Return the (X, Y) coordinate for the center point of the cell that contains the specified text.  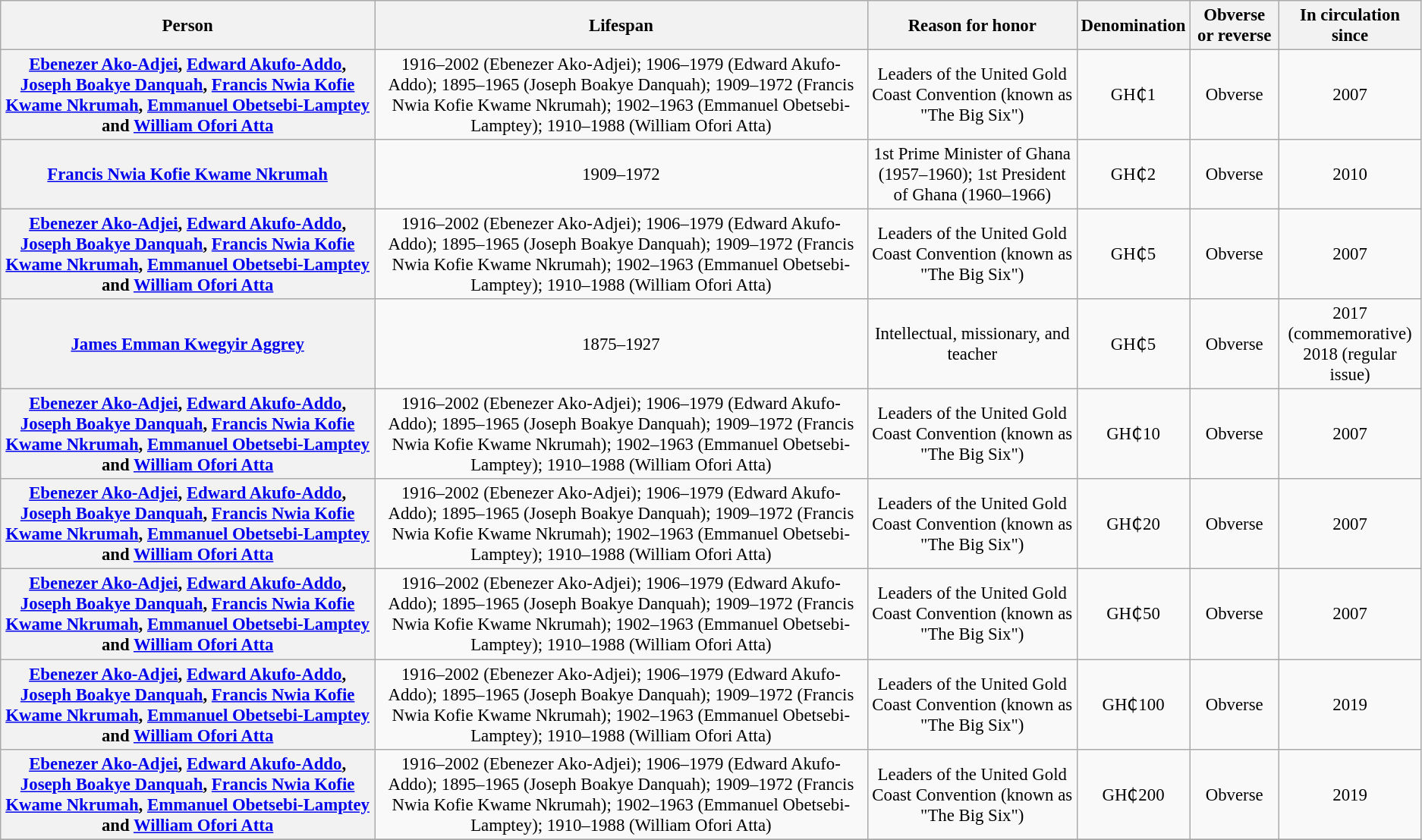
2010 (1351, 175)
1875–1927 (621, 344)
GH₵1 (1134, 96)
1909–1972 (621, 175)
In circulation since (1351, 26)
GH₵10 (1134, 434)
Intellectual, missionary, and teacher (972, 344)
2017 (commemorative)2018 (regular issue) (1351, 344)
1st Prime Minister of Ghana (1957–1960); 1st President of Ghana (1960–1966) (972, 175)
James Emman Kwegyir Aggrey (188, 344)
GH₵50 (1134, 615)
GH₵20 (1134, 525)
Denomination (1134, 26)
Francis Nwia Kofie Kwame Nkrumah (188, 175)
Obverse or reverse (1235, 26)
GH₵2 (1134, 175)
GH₵200 (1134, 794)
Lifespan (621, 26)
Reason for honor (972, 26)
Person (188, 26)
GH₵100 (1134, 704)
